For the text-containing cell, return its midpoint in (X, Y) coordinate format. 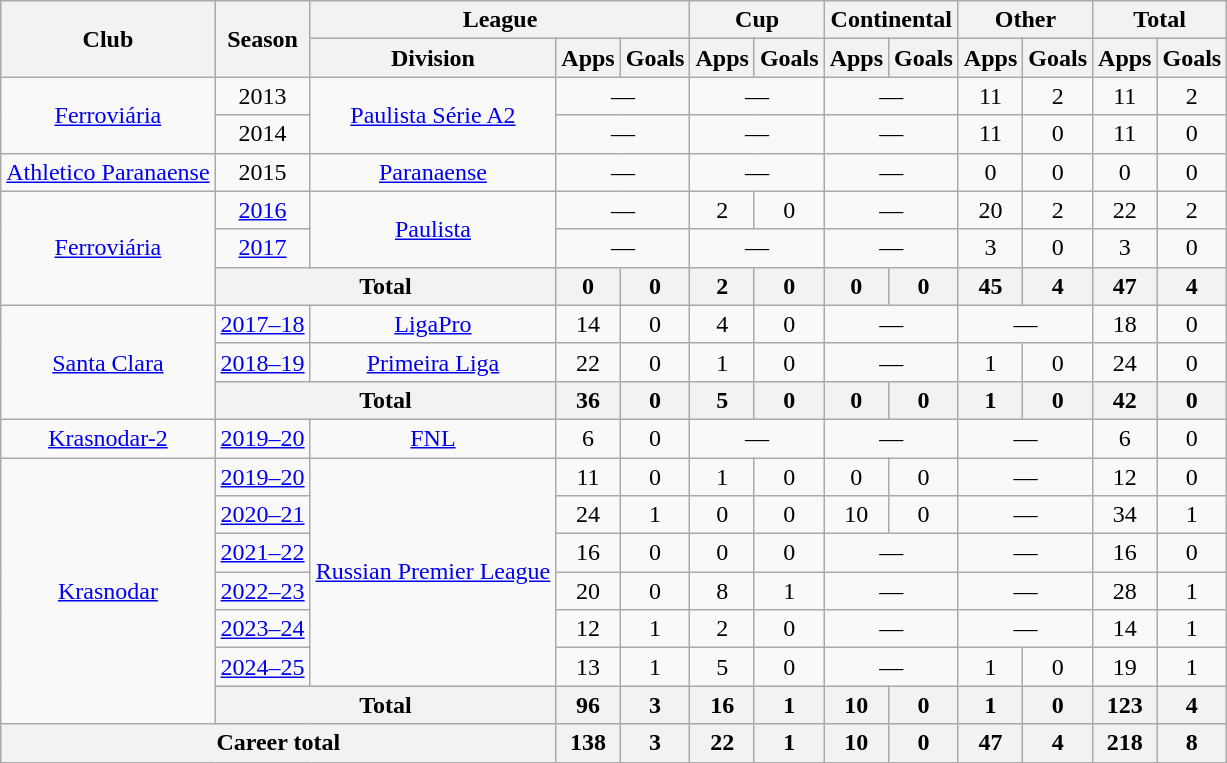
13 (588, 667)
Career total (278, 743)
Krasnodar-2 (108, 438)
FNL (433, 438)
2013 (262, 96)
Division (433, 58)
2017–18 (262, 324)
42 (1125, 400)
Russian Premier League (433, 572)
2017 (262, 248)
2021–22 (262, 553)
2023–24 (262, 629)
Athletico Paranaense (108, 172)
2024–25 (262, 667)
Continental (891, 20)
Paulista Série A2 (433, 115)
2014 (262, 134)
Cup (757, 20)
34 (1125, 515)
2020–21 (262, 515)
Season (262, 39)
2015 (262, 172)
28 (1125, 591)
45 (990, 286)
19 (1125, 667)
96 (588, 705)
Other (1025, 20)
League (500, 20)
Paranaense (433, 172)
LigaPro (433, 324)
218 (1125, 743)
2016 (262, 210)
2018–19 (262, 362)
36 (588, 400)
123 (1125, 705)
Krasnodar (108, 591)
Primeira Liga (433, 362)
Club (108, 39)
138 (588, 743)
Santa Clara (108, 362)
Paulista (433, 229)
18 (1125, 324)
2022–23 (262, 591)
